Output the [X, Y] coordinate of the center of the cell containing the given text.  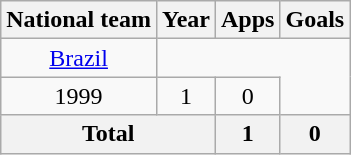
Goals [315, 20]
Brazil [79, 58]
National team [79, 20]
Year [186, 20]
Apps [248, 20]
Total [108, 134]
1999 [79, 96]
